Identify which cell holds the provided text, then report its [X, Y] central coordinate. 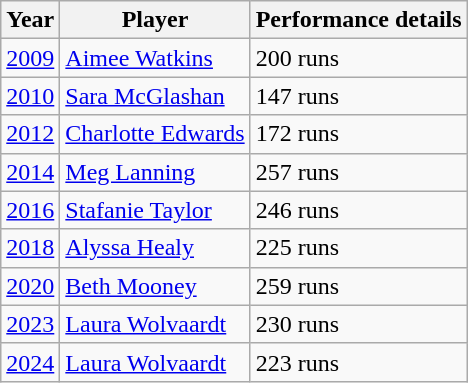
2020 [30, 286]
Sara McGlashan [155, 96]
230 runs [358, 324]
Player [155, 20]
225 runs [358, 248]
Stafanie Taylor [155, 210]
2014 [30, 172]
Meg Lanning [155, 172]
2023 [30, 324]
2024 [30, 362]
2016 [30, 210]
Beth Mooney [155, 286]
147 runs [358, 96]
2018 [30, 248]
246 runs [358, 210]
257 runs [358, 172]
2012 [30, 134]
2010 [30, 96]
200 runs [358, 58]
Charlotte Edwards [155, 134]
223 runs [358, 362]
Performance details [358, 20]
2009 [30, 58]
Alyssa Healy [155, 248]
Aimee Watkins [155, 58]
172 runs [358, 134]
259 runs [358, 286]
Year [30, 20]
